Extract the (x, y) coordinate from the center of the cell holding the provided text.  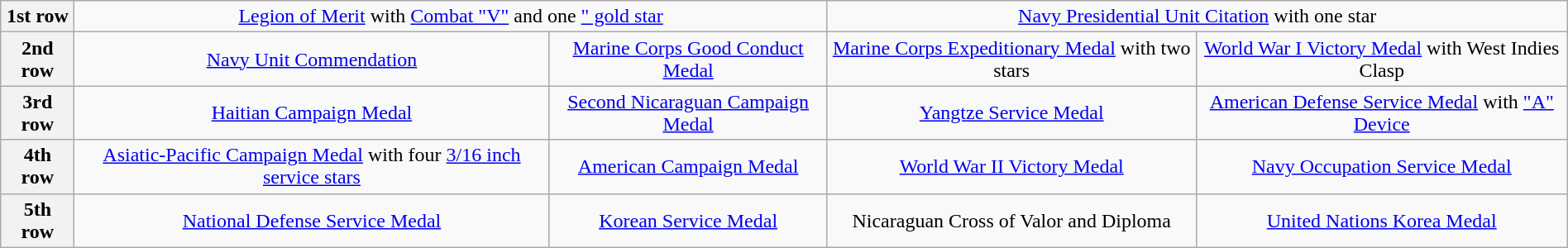
Asiatic-Pacific Campaign Medal with four 3/16 inch service stars (312, 167)
3rd row (38, 112)
World War II Victory Medal (1011, 167)
Legion of Merit with Combat "V" and one " gold star (451, 17)
Second Nicaraguan Campaign Medal (688, 112)
Marine Corps Expeditionary Medal with two stars (1011, 60)
American Defense Service Medal with "A" Device (1381, 112)
Haitian Campaign Medal (312, 112)
Navy Occupation Service Medal (1381, 167)
2nd row (38, 60)
National Defense Service Medal (312, 220)
4th row (38, 167)
Marine Corps Good Conduct Medal (688, 60)
United Nations Korea Medal (1381, 220)
5th row (38, 220)
Nicaraguan Cross of Valor and Diploma (1011, 220)
1st row (38, 17)
Yangtze Service Medal (1011, 112)
World War I Victory Medal with West Indies Clasp (1381, 60)
Navy Unit Commendation (312, 60)
American Campaign Medal (688, 167)
Navy Presidential Unit Citation with one star (1198, 17)
Korean Service Medal (688, 220)
